Return (x, y) of the center of cell containing provided text 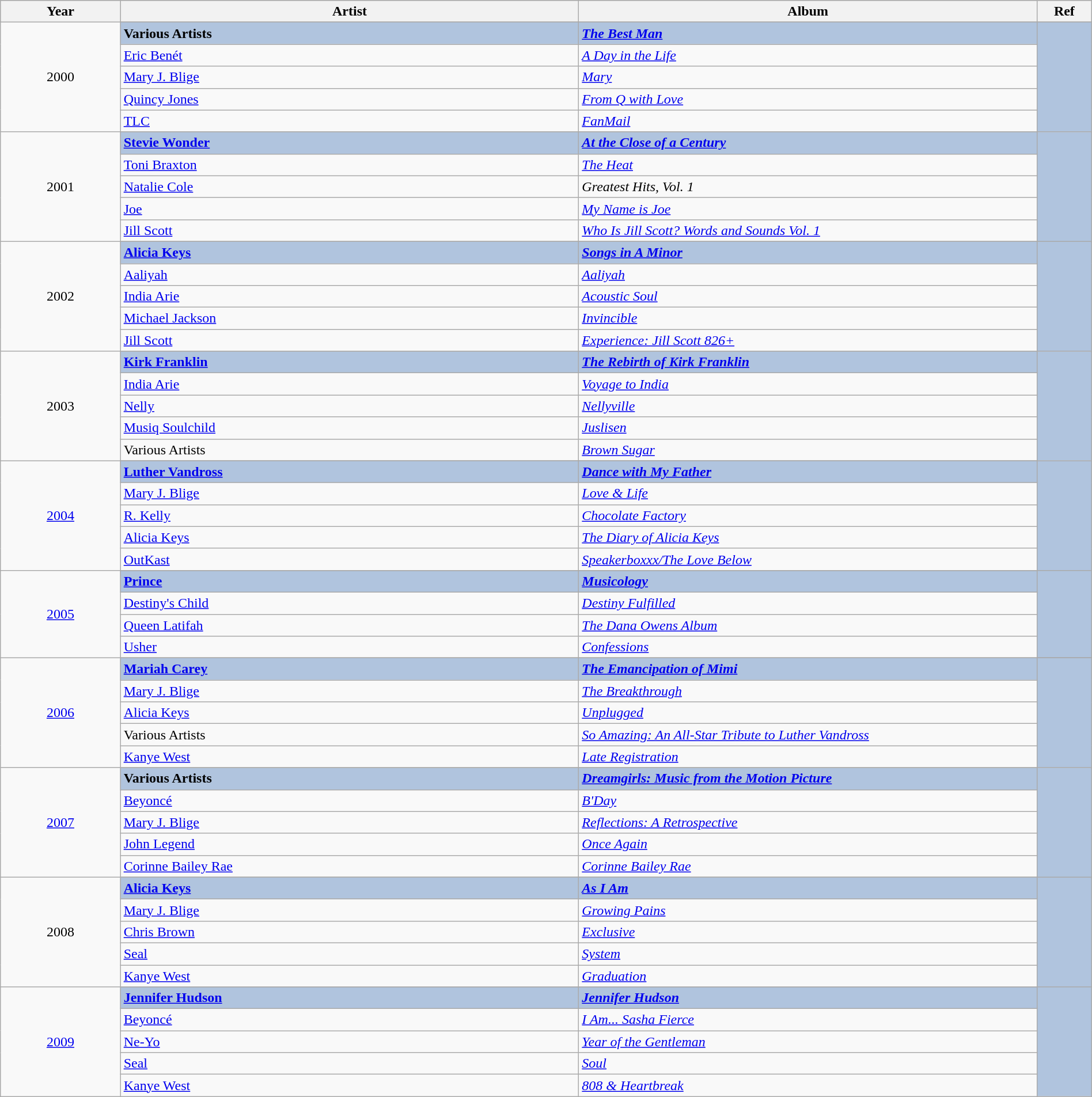
OutKast (350, 559)
2007 (60, 822)
Album (808, 12)
Prince (350, 581)
Queen Latifah (350, 625)
2003 (60, 406)
Songs in A Minor (808, 252)
Stevie Wonder (350, 143)
2009 (60, 1042)
The Rebirth of Kirk Franklin (808, 362)
Luther Vandross (350, 472)
Speakerboxxx/The Love Below (808, 559)
Dance with My Father (808, 472)
Joe (350, 208)
2008 (60, 932)
Invincible (808, 318)
Destiny Fulfilled (808, 603)
The Best Man (808, 33)
The Breakthrough (808, 691)
Who Is Jill Scott? Words and Sounds Vol. 1 (808, 230)
So Amazing: An All-Star Tribute to Luther Vandross (808, 735)
Dreamgirls: Music from the Motion Picture (808, 779)
Nellyville (808, 406)
System (808, 954)
Ne-Yo (350, 1042)
Soul (808, 1064)
2004 (60, 515)
The Heat (808, 165)
2006 (60, 713)
FanMail (808, 121)
Mary (808, 77)
TLC (350, 121)
Brown Sugar (808, 450)
Destiny's Child (350, 603)
Toni Braxton (350, 165)
Year (60, 12)
Acoustic Soul (808, 297)
From Q with Love (808, 99)
Mariah Carey (350, 669)
Michael Jackson (350, 318)
At the Close of a Century (808, 143)
Confessions (808, 647)
Experience: Jill Scott 826+ (808, 340)
Love & Life (808, 494)
Quincy Jones (350, 99)
Voyage to India (808, 384)
The Diary of Alicia Keys (808, 537)
Exclusive (808, 932)
B'Day (808, 800)
Artist (350, 12)
2005 (60, 614)
The Dana Owens Album (808, 625)
Usher (350, 647)
808 & Heartbreak (808, 1085)
Natalie Cole (350, 187)
My Name is Joe (808, 208)
John Legend (350, 844)
Juslisen (808, 428)
Musiq Soulchild (350, 428)
2002 (60, 296)
Musicology (808, 581)
As I Am (808, 888)
2001 (60, 187)
Greatest Hits, Vol. 1 (808, 187)
Year of the Gentleman (808, 1042)
A Day in the Life (808, 55)
The Emancipation of Mimi (808, 669)
Eric Benét (350, 55)
Kirk Franklin (350, 362)
Late Registration (808, 757)
Graduation (808, 976)
Once Again (808, 844)
Growing Pains (808, 910)
Nelly (350, 406)
Unplugged (808, 713)
Chris Brown (350, 932)
2000 (60, 77)
Ref (1064, 12)
Chocolate Factory (808, 515)
R. Kelly (350, 515)
I Am... Sasha Fierce (808, 1020)
Reflections: A Retrospective (808, 822)
